Scan for the cell matching the given text and deliver its [X, Y] coordinate at center. 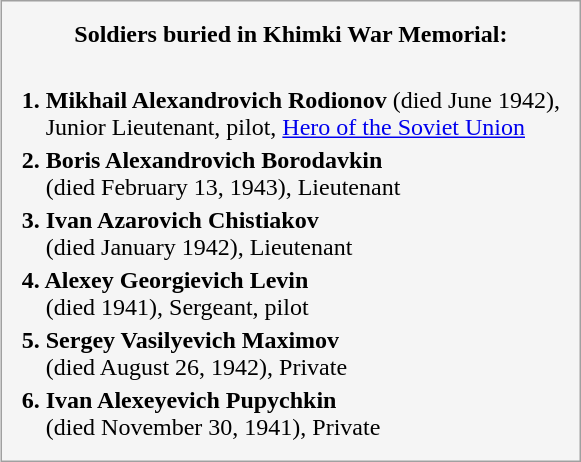
1. Mikhail Alexandrovich Rodionov (died June 1942), Junior Lieutenant, pilot, Hero of the Soviet Union [290, 114]
2. Boris Alexandrovich Borodavkin (died February 13, 1943), Lieutenant [290, 174]
3. Ivan Azarovich Chistiakov (died January 1942), Lieutenant [290, 234]
Soldiers buried in Khimki War Memorial: [290, 35]
5. Sergey Vasilyevich Maximov (died August 26, 1942), Private [290, 354]
6. Ivan Alexeyevich Pupychkin (died November 30, 1941), Private [290, 414]
4. Alexey Georgievich Levin (died 1941), Sergeant, pilot [290, 294]
